Scan for the cell matching the given text and deliver its [x, y] coordinate at center. 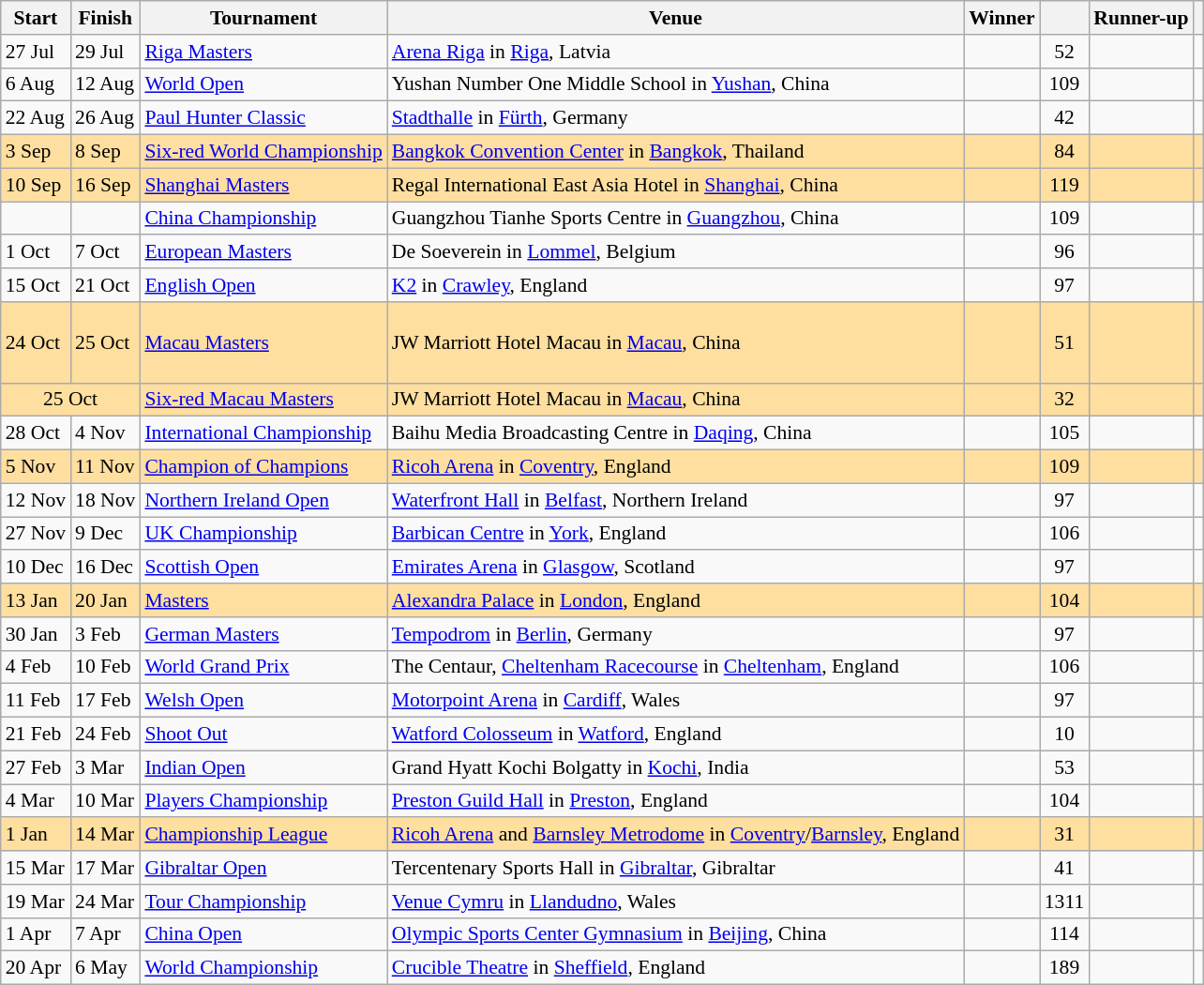
Indian Open [263, 767]
27 Nov [36, 534]
Stadthalle in Fürth, Germany [675, 118]
Olympic Sports Center Gymnasium in Beijing, China [675, 934]
Six-red Macau Masters [263, 400]
42 [1064, 118]
Arena Riga in Riga, Latvia [675, 52]
16 Sep [105, 185]
Emirates Arena in Glasgow, Scotland [675, 568]
Venue [675, 18]
China Open [263, 934]
22 Aug [36, 118]
26 Aug [105, 118]
13 Jan [36, 600]
52 [1064, 52]
20 Apr [36, 968]
Ricoh Arena in Coventry, England [675, 467]
24 Mar [105, 902]
18 Nov [105, 500]
5 Nov [36, 467]
15 Oct [36, 285]
19 Mar [36, 902]
Masters [263, 600]
1311 [1064, 902]
Runner-up [1140, 18]
4 Feb [36, 667]
Winner [1001, 18]
24 Oct [36, 343]
Regal International East Asia Hotel in Shanghai, China [675, 185]
Tempodrom in Berlin, Germany [675, 634]
Scottish Open [263, 568]
119 [1064, 185]
Players Championship [263, 801]
53 [1064, 767]
51 [1064, 343]
17 Feb [105, 701]
China Championship [263, 219]
Finish [105, 18]
114 [1064, 934]
32 [1064, 400]
4 Mar [36, 801]
World Open [263, 84]
28 Oct [36, 433]
Paul Hunter Classic [263, 118]
31 [1064, 835]
Guangzhou Tianhe Sports Centre in Guangzhou, China [675, 219]
6 May [105, 968]
Tercentenary Sports Hall in Gibraltar, Gibraltar [675, 868]
Tour Championship [263, 902]
Yushan Number One Middle School in Yushan, China [675, 84]
14 Mar [105, 835]
15 Mar [36, 868]
Gibraltar Open [263, 868]
6 Aug [36, 84]
24 Feb [105, 735]
Northern Ireland Open [263, 500]
96 [1064, 252]
8 Sep [105, 152]
1 Apr [36, 934]
84 [1064, 152]
30 Jan [36, 634]
29 Jul [105, 52]
10 Sep [36, 185]
Watford Colosseum in Watford, England [675, 735]
Macau Masters [263, 343]
10 Mar [105, 801]
Six-red World Championship [263, 152]
Bangkok Convention Center in Bangkok, Thailand [675, 152]
World Grand Prix [263, 667]
Waterfront Hall in Belfast, Northern Ireland [675, 500]
International Championship [263, 433]
27 Feb [36, 767]
16 Dec [105, 568]
Baihu Media Broadcasting Centre in Daqing, China [675, 433]
7 Apr [105, 934]
Welsh Open [263, 701]
Start [36, 18]
Riga Masters [263, 52]
3 Feb [105, 634]
Barbican Centre in York, England [675, 534]
41 [1064, 868]
Alexandra Palace in London, England [675, 600]
Championship League [263, 835]
10 [1064, 735]
Shanghai Masters [263, 185]
European Masters [263, 252]
12 Nov [36, 500]
10 Feb [105, 667]
English Open [263, 285]
German Masters [263, 634]
4 Nov [105, 433]
10 Dec [36, 568]
20 Jan [105, 600]
1 Oct [36, 252]
Motorpoint Arena in Cardiff, Wales [675, 701]
21 Oct [105, 285]
17 Mar [105, 868]
9 Dec [105, 534]
11 Feb [36, 701]
7 Oct [105, 252]
1 Jan [36, 835]
Crucible Theatre in Sheffield, England [675, 968]
27 Jul [36, 52]
Venue Cymru in Llandudno, Wales [675, 902]
21 Feb [36, 735]
De Soeverein in Lommel, Belgium [675, 252]
3 Mar [105, 767]
Preston Guild Hall in Preston, England [675, 801]
Ricoh Arena and Barnsley Metrodome in Coventry/Barnsley, England [675, 835]
Tournament [263, 18]
105 [1064, 433]
UK Championship [263, 534]
Grand Hyatt Kochi Bolgatty in Kochi, India [675, 767]
Shoot Out [263, 735]
11 Nov [105, 467]
12 Aug [105, 84]
World Championship [263, 968]
The Centaur, Cheltenham Racecourse in Cheltenham, England [675, 667]
3 Sep [36, 152]
Champion of Champions [263, 467]
K2 in Crawley, England [675, 285]
189 [1064, 968]
